Scan for the cell matching the given text and deliver its [X, Y] coordinate at center. 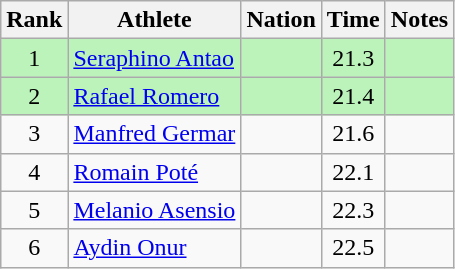
21.4 [353, 96]
Time [353, 20]
Notes [419, 20]
6 [34, 248]
Rank [34, 20]
Melanio Asensio [154, 210]
5 [34, 210]
Rafael Romero [154, 96]
22.3 [353, 210]
Aydin Onur [154, 248]
21.6 [353, 134]
22.5 [353, 248]
Nation [281, 20]
22.1 [353, 172]
Romain Poté [154, 172]
Seraphino Antao [154, 58]
4 [34, 172]
2 [34, 96]
1 [34, 58]
Athlete [154, 20]
21.3 [353, 58]
3 [34, 134]
Manfred Germar [154, 134]
